Detect which cell encompasses the target text, then output its (X, Y) center coordinate. 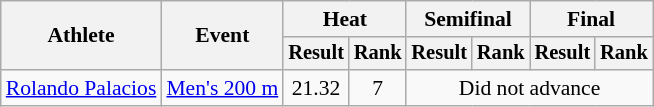
Men's 200 m (222, 88)
Did not advance (529, 88)
Final (592, 19)
Rolando Palacios (82, 88)
21.32 (316, 88)
Event (222, 36)
Semifinal (468, 19)
7 (378, 88)
Heat (344, 19)
Athlete (82, 36)
